Return [x, y] of the center of cell containing provided text 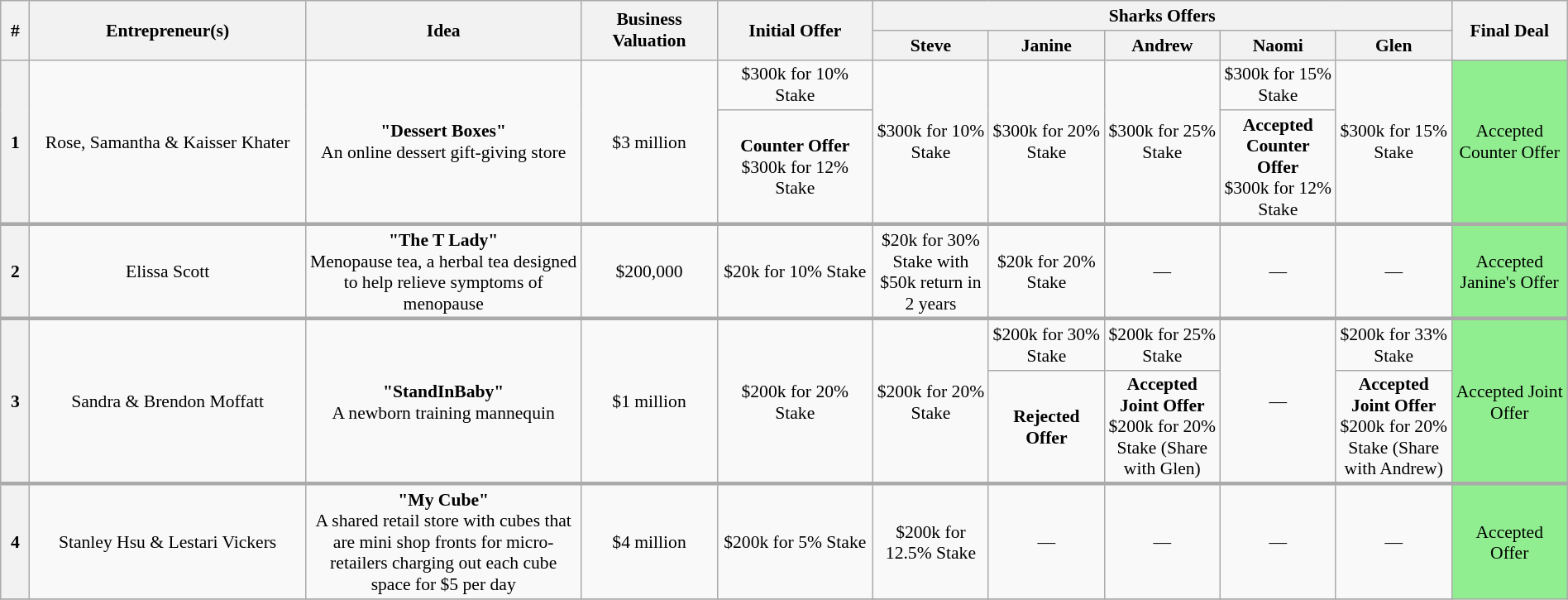
# [15, 30]
Accepted Counter Offer [1509, 142]
Idea [443, 30]
Janine [1046, 46]
$200k for 30% Stake [1046, 344]
$3 million [649, 142]
Initial Offer [795, 30]
$20k for 20% Stake [1046, 271]
$200k for 33% Stake [1394, 344]
Final Deal [1509, 30]
Naomi [1278, 46]
Elissa Scott [168, 271]
Accepted Offer [1509, 541]
Rose, Samantha & Kaisser Khater [168, 142]
$200k for 12.5% Stake [930, 541]
$200,000 [649, 271]
$200k for 25% Stake [1162, 344]
$4 million [649, 541]
"StandInBaby" A newborn training mannequin [443, 401]
Accepted Joint Offer [1509, 401]
Steve [930, 46]
Counter Offer$300k for 12% Stake [795, 168]
1 [15, 142]
$300k for 20% Stake [1046, 142]
4 [15, 541]
Sandra & Brendon Moffatt [168, 401]
"The T Lady" Menopause tea, a herbal tea designed to help relieve symptoms of menopause [443, 271]
Rejected Offer [1046, 427]
3 [15, 401]
Accepted Janine's Offer [1509, 271]
$20k for 30% Stake with $50k return in 2 years [930, 271]
Accepted Joint Offer$200k for 20% Stake (Share with Andrew) [1394, 427]
$20k for 10% Stake [795, 271]
Andrew [1162, 46]
Accepted Counter Offer$300k for 12% Stake [1278, 168]
"Dessert Boxes" An online dessert gift-giving store [443, 142]
Stanley Hsu & Lestari Vickers [168, 541]
2 [15, 271]
$200k for 5% Stake [795, 541]
"My Cube" A shared retail store with cubes that are mini shop fronts for micro-retailers charging out each cube space for $5 per day [443, 541]
Entrepreneur(s) [168, 30]
Sharks Offers [1162, 16]
Glen [1394, 46]
Business Valuation [649, 30]
Accepted Joint Offer$200k for 20% Stake (Share with Glen) [1162, 427]
$1 million [649, 401]
$300k for 25% Stake [1162, 142]
